Find where the given text appears and provide that cell's center as (X, Y) coordinate. 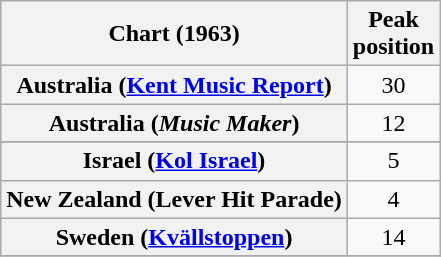
30 (393, 85)
New Zealand (Lever Hit Parade) (174, 199)
Peakposition (393, 34)
5 (393, 161)
Israel (Kol Israel) (174, 161)
12 (393, 123)
4 (393, 199)
14 (393, 237)
Australia (Kent Music Report) (174, 85)
Australia (Music Maker) (174, 123)
Sweden (Kvällstoppen) (174, 237)
Chart (1963) (174, 34)
